Scan for the cell matching the given text and deliver its (x, y) coordinate at center. 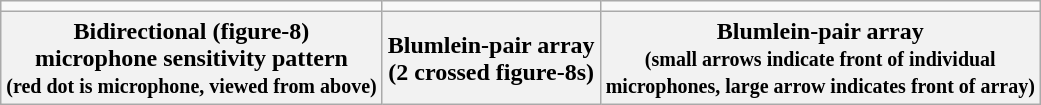
Bidirectional (figure-8)microphone sensitivity pattern(red dot is microphone, viewed from above) (192, 58)
Blumlein-pair array(small arrows indicate front of individual microphones, large arrow indicates front of array) (820, 58)
Blumlein-pair array(2 crossed figure-8s) (491, 58)
